Detect which cell encompasses the target text, then output its (X, Y) center coordinate. 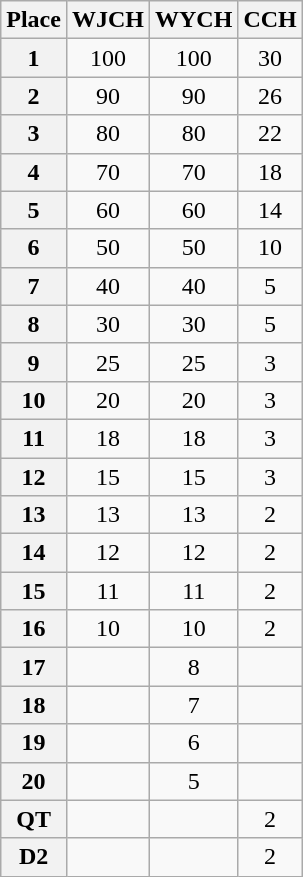
9 (34, 362)
Place (34, 20)
17 (34, 667)
WJCH (108, 20)
16 (34, 629)
D2 (34, 857)
WYCH (194, 20)
QT (34, 819)
CCH (270, 20)
1 (34, 58)
26 (270, 96)
22 (270, 134)
4 (34, 172)
19 (34, 743)
